Extract the (X, Y) coordinate from the center of the cell holding the provided text.  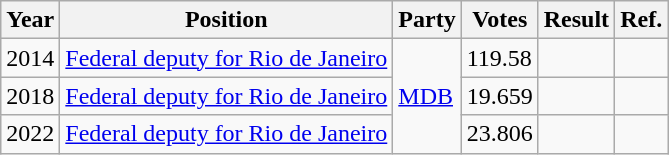
Position (226, 20)
19.659 (500, 96)
23.806 (500, 134)
Ref. (642, 20)
MDB (427, 96)
2014 (30, 58)
2022 (30, 134)
Votes (500, 20)
Result (576, 20)
Party (427, 20)
2018 (30, 96)
Year (30, 20)
119.58 (500, 58)
